Locate the cell with the specified text and output its [x, y] center coordinate. 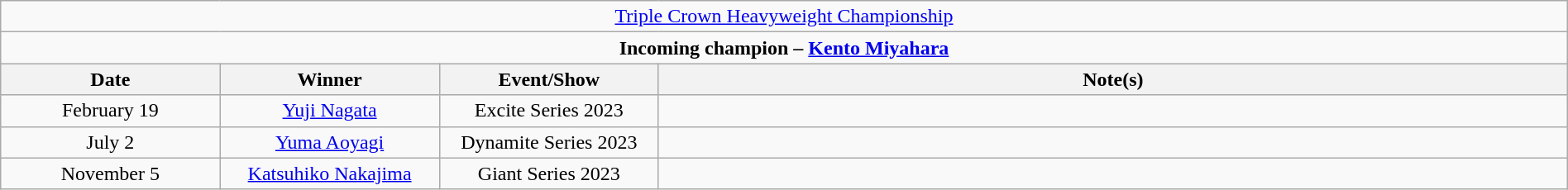
Yuma Aoyagi [329, 142]
Giant Series 2023 [549, 173]
Winner [329, 79]
November 5 [111, 173]
Katsuhiko Nakajima [329, 173]
Triple Crown Heavyweight Championship [784, 17]
Dynamite Series 2023 [549, 142]
July 2 [111, 142]
Excite Series 2023 [549, 111]
Date [111, 79]
Event/Show [549, 79]
Note(s) [1113, 79]
Incoming champion – Kento Miyahara [784, 48]
Yuji Nagata [329, 111]
February 19 [111, 111]
